Return (x, y) of the center of cell containing provided text 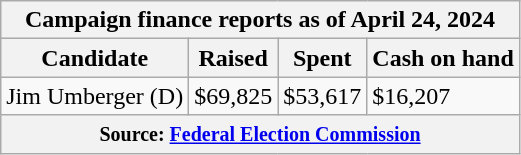
Candidate (95, 58)
$69,825 (234, 96)
$16,207 (443, 96)
Spent (322, 58)
Raised (234, 58)
Jim Umberger (D) (95, 96)
Source: Federal Election Commission (260, 134)
Campaign finance reports as of April 24, 2024 (260, 20)
Cash on hand (443, 58)
$53,617 (322, 96)
